Provide the (X, Y) coordinate of the cell's center where the given text is located.  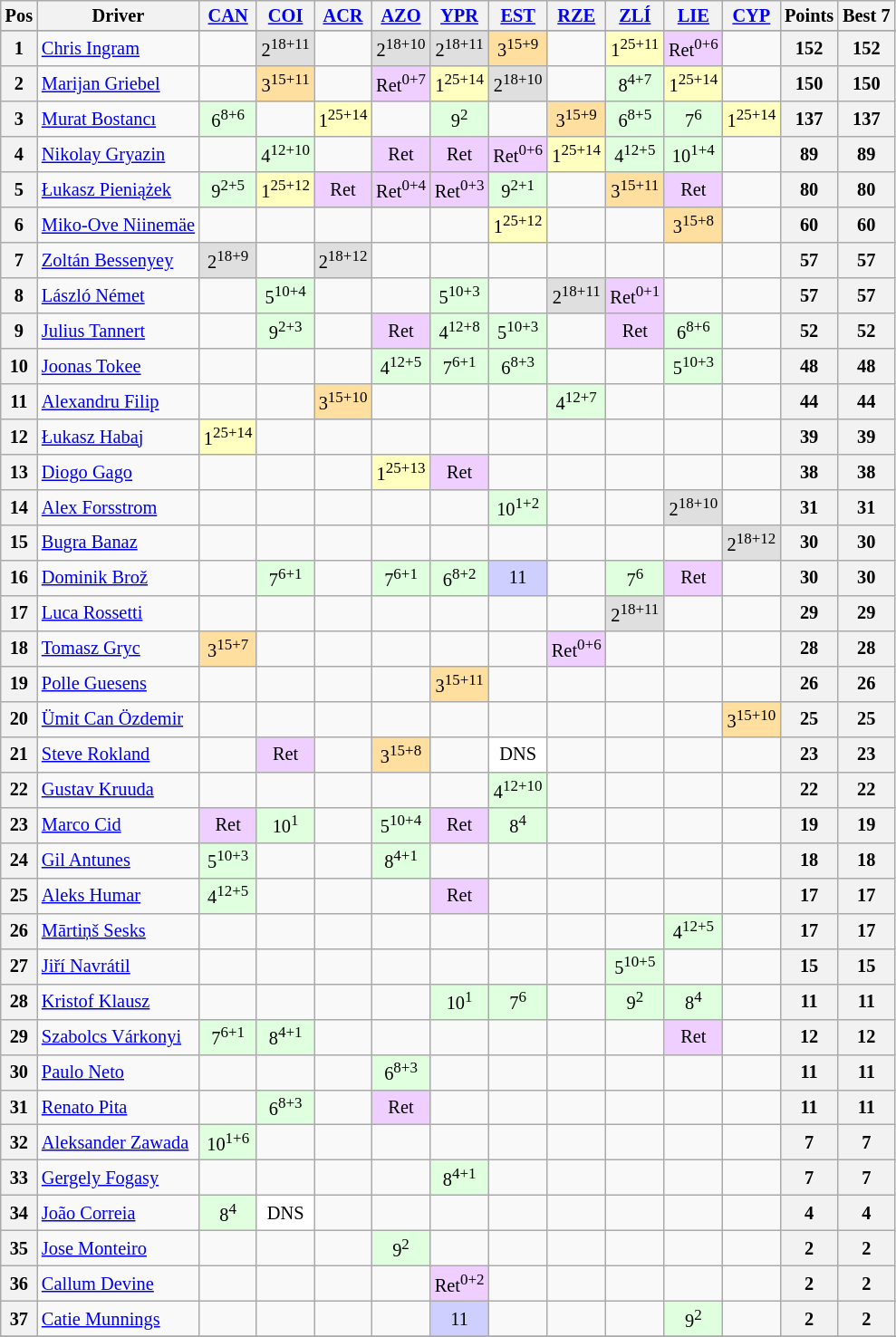
84+7 (636, 83)
92+1 (518, 190)
Zoltán Bessenyey (118, 261)
Gustav Kruuda (118, 790)
Jose Monteiro (118, 1248)
Tomasz Gryc (118, 649)
Steve Rokland (118, 754)
101+6 (228, 1143)
EST (518, 15)
412+8 (460, 332)
Paulo Neto (118, 1072)
Luca Rossetti (118, 612)
24 (19, 861)
3 (19, 120)
412+7 (576, 402)
Diogo Gago (118, 471)
CYP (752, 15)
8 (19, 295)
Mārtiņš Sesks (118, 931)
Ret0+4 (400, 190)
32 (19, 1143)
20 (19, 719)
37 (19, 1319)
Renato Pita (118, 1107)
10 (19, 366)
101+2 (518, 507)
Alexandru Filip (118, 402)
Dominik Brož (118, 578)
ZLÍ (636, 15)
6 (19, 225)
João Correia (118, 1212)
Chris Ingram (118, 49)
Best 7 (866, 15)
Ret0+1 (636, 295)
Points (809, 15)
RZE (576, 15)
Polle Guesens (118, 683)
Driver (118, 15)
Julius Tannert (118, 332)
LIE (694, 15)
CAN (228, 15)
14 (19, 507)
Szabolcs Várkonyi (118, 1036)
315+7 (228, 649)
Marijan Griebel (118, 83)
Callum Devine (118, 1283)
Marco Cid (118, 824)
Ret0+2 (460, 1283)
László Német (118, 295)
5 (19, 190)
Ret0+3 (460, 190)
Łukasz Pieniążek (118, 190)
AZO (400, 15)
Gergely Fogasy (118, 1178)
68+5 (636, 120)
Catie Munnings (118, 1319)
Ret0+7 (400, 83)
34 (19, 1212)
9 (19, 332)
16 (19, 578)
Gil Antunes (118, 861)
92+5 (228, 190)
Łukasz Habaj (118, 437)
Ümit Can Özdemir (118, 719)
Bugra Banaz (118, 542)
92+3 (284, 332)
510+5 (636, 966)
Nikolay Gryazin (118, 154)
COI (284, 15)
YPR (460, 15)
27 (19, 966)
Jiří Navrátil (118, 966)
Alex Forsstrom (118, 507)
Aleks Humar (118, 895)
ACR (342, 15)
21 (19, 754)
35 (19, 1248)
218+9 (228, 261)
Joonas Tokee (118, 366)
Aleksander Zawada (118, 1143)
125+11 (636, 49)
Kristof Klausz (118, 1002)
Murat Bostancı (118, 120)
125+13 (400, 471)
Pos (19, 15)
36 (19, 1283)
101+4 (694, 154)
1 (19, 49)
33 (19, 1178)
68+2 (460, 578)
Miko-Ove Niinemäe (118, 225)
13 (19, 471)
